Extract the [x, y] coordinate from the center of the cell holding the provided text.  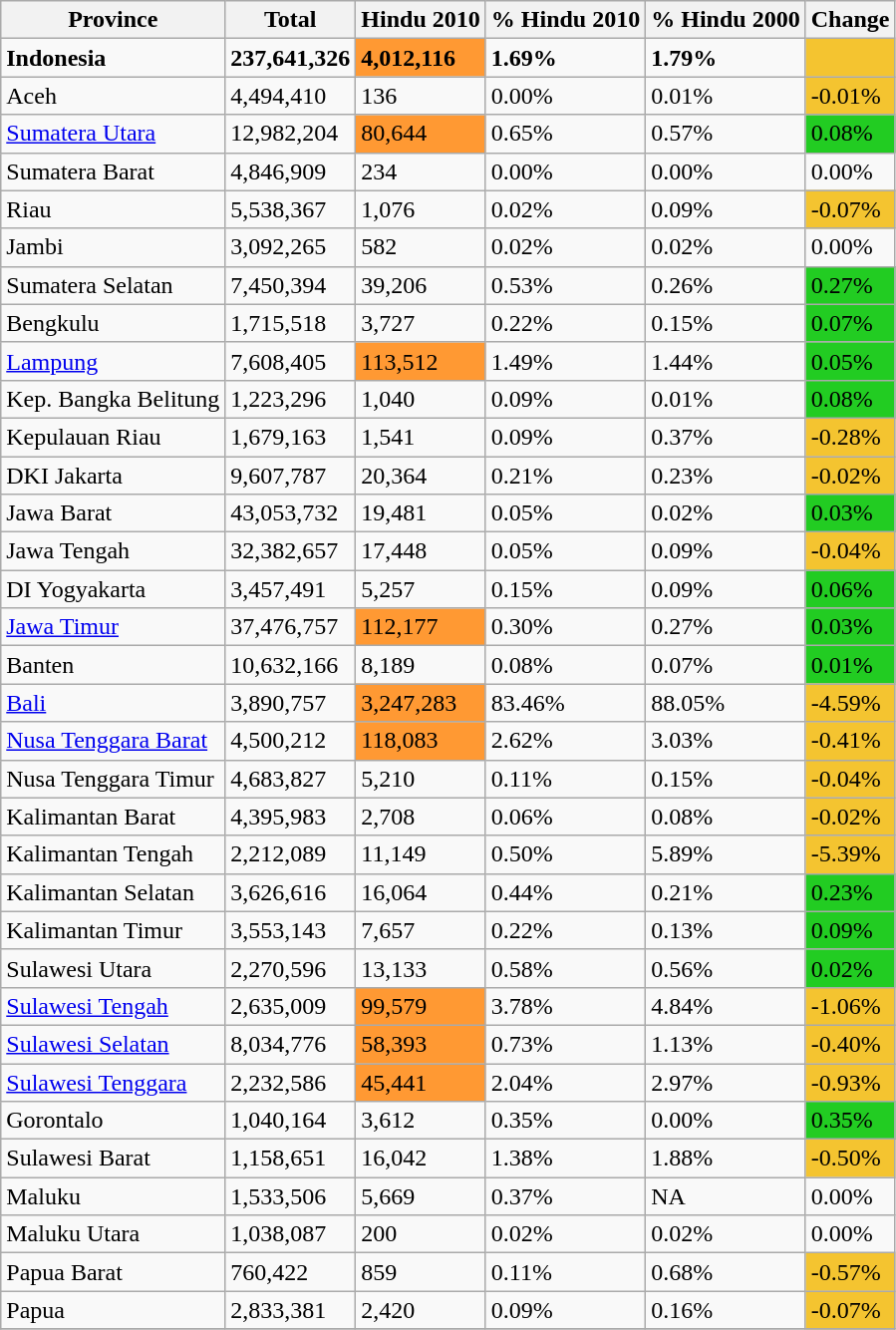
3,890,757 [291, 703]
DKI Jakarta [114, 476]
1,038,087 [291, 1234]
Kalimantan Selatan [114, 892]
Sulawesi Utara [114, 968]
5,210 [421, 779]
Riau [114, 209]
2.62% [565, 741]
99,579 [421, 1006]
80,644 [421, 134]
2.04% [565, 1082]
43,053,732 [291, 513]
-0.40% [850, 1044]
-1.06% [850, 1006]
Sulawesi Tenggara [114, 1082]
237,641,326 [291, 58]
2,232,586 [291, 1082]
4,012,116 [421, 58]
136 [421, 96]
83.46% [565, 703]
0.44% [565, 892]
16,064 [421, 892]
234 [421, 171]
16,042 [421, 1159]
-0.41% [850, 741]
4,494,410 [291, 96]
Maluku Utara [114, 1234]
1.88% [726, 1159]
118,083 [421, 741]
-4.59% [850, 703]
1.13% [726, 1044]
3.03% [726, 741]
1,715,518 [291, 323]
9,607,787 [291, 476]
-0.50% [850, 1159]
32,382,657 [291, 551]
Sulawesi Selatan [114, 1044]
2.97% [726, 1082]
Bengkulu [114, 323]
% Hindu 2000 [726, 20]
Province [114, 20]
0.58% [565, 968]
1,679,163 [291, 437]
760,422 [291, 1272]
2,708 [421, 817]
Maluku [114, 1196]
Bali [114, 703]
4.84% [726, 1006]
Total [291, 20]
11,149 [421, 854]
37,476,757 [291, 627]
3,092,265 [291, 247]
Jawa Barat [114, 513]
58,393 [421, 1044]
Sumatera Barat [114, 171]
1,533,506 [291, 1196]
3,457,491 [291, 589]
859 [421, 1272]
4,846,909 [291, 171]
DI Yogyakarta [114, 589]
2,420 [421, 1310]
1.38% [565, 1159]
200 [421, 1234]
2,635,009 [291, 1006]
1,158,651 [291, 1159]
Kalimantan Barat [114, 817]
0.65% [565, 134]
19,481 [421, 513]
Kalimantan Tengah [114, 854]
113,512 [421, 361]
Kalimantan Timur [114, 930]
1,223,296 [291, 399]
Jawa Tengah [114, 551]
NA [726, 1196]
0.16% [726, 1310]
5,257 [421, 589]
3,626,616 [291, 892]
4,683,827 [291, 779]
Change [850, 20]
20,364 [421, 476]
Sumatera Utara [114, 134]
Papua [114, 1310]
Sumatera Selatan [114, 285]
Sulawesi Barat [114, 1159]
0.53% [565, 285]
12,982,204 [291, 134]
45,441 [421, 1082]
1.69% [565, 58]
0.50% [565, 854]
8,034,776 [291, 1044]
0.56% [726, 968]
5,669 [421, 1196]
17,448 [421, 551]
-0.01% [850, 96]
5.89% [726, 854]
0.57% [726, 134]
4,395,983 [291, 817]
1,040,164 [291, 1121]
-0.93% [850, 1082]
13,133 [421, 968]
Jambi [114, 247]
2,270,596 [291, 968]
1.49% [565, 361]
1.44% [726, 361]
3.78% [565, 1006]
Hindu 2010 [421, 20]
% Hindu 2010 [565, 20]
-0.28% [850, 437]
-0.57% [850, 1272]
-5.39% [850, 854]
7,608,405 [291, 361]
Gorontalo [114, 1121]
Nusa Tenggara Timur [114, 779]
112,177 [421, 627]
Banten [114, 665]
Kep. Bangka Belitung [114, 399]
Nusa Tenggara Barat [114, 741]
1,076 [421, 209]
582 [421, 247]
0.13% [726, 930]
2,212,089 [291, 854]
0.30% [565, 627]
7,450,394 [291, 285]
0.68% [726, 1272]
Papua Barat [114, 1272]
3,247,283 [421, 703]
3,612 [421, 1121]
8,189 [421, 665]
4,500,212 [291, 741]
Indonesia [114, 58]
Aceh [114, 96]
3,553,143 [291, 930]
2,833,381 [291, 1310]
Kepulauan Riau [114, 437]
3,727 [421, 323]
10,632,166 [291, 665]
1.79% [726, 58]
88.05% [726, 703]
Lampung [114, 361]
Jawa Timur [114, 627]
Sulawesi Tengah [114, 1006]
5,538,367 [291, 209]
0.73% [565, 1044]
0.26% [726, 285]
7,657 [421, 930]
39,206 [421, 285]
1,040 [421, 399]
1,541 [421, 437]
